Find where the given text appears and provide that cell's center as (x, y) coordinate. 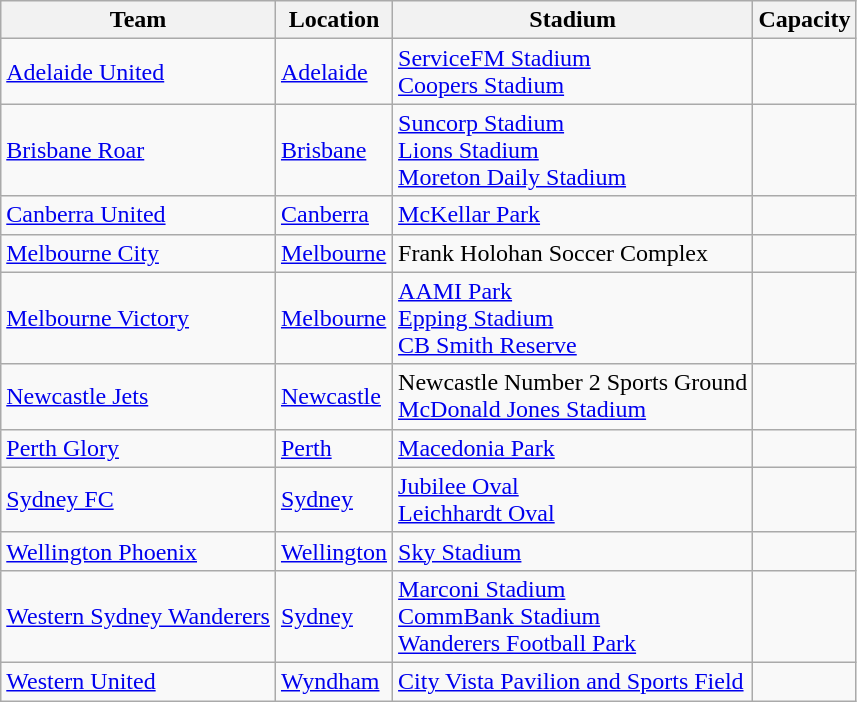
Canberra United (138, 215)
Sky Stadium (573, 551)
Team (138, 20)
Stadium (573, 20)
Brisbane (334, 150)
Newcastle Number 2 Sports GroundMcDonald Jones Stadium (573, 396)
Jubilee OvalLeichhardt Oval (573, 500)
Perth (334, 448)
Adelaide (334, 72)
Macedonia Park (573, 448)
Perth Glory (138, 448)
Wyndham (334, 681)
Western United (138, 681)
Adelaide United (138, 72)
McKellar Park (573, 215)
Melbourne Victory (138, 318)
Location (334, 20)
Newcastle Jets (138, 396)
Newcastle (334, 396)
AAMI ParkEpping StadiumCB Smith Reserve (573, 318)
Capacity (804, 20)
Frank Holohan Soccer Complex (573, 253)
ServiceFM StadiumCoopers Stadium (573, 72)
Marconi StadiumCommBank StadiumWanderers Football Park (573, 616)
Wellington Phoenix (138, 551)
Melbourne City (138, 253)
City Vista Pavilion and Sports Field (573, 681)
Suncorp StadiumLions StadiumMoreton Daily Stadium (573, 150)
Western Sydney Wanderers (138, 616)
Brisbane Roar (138, 150)
Sydney FC (138, 500)
Wellington (334, 551)
Canberra (334, 215)
